Locate the cell with the specified text and output its (x, y) center coordinate. 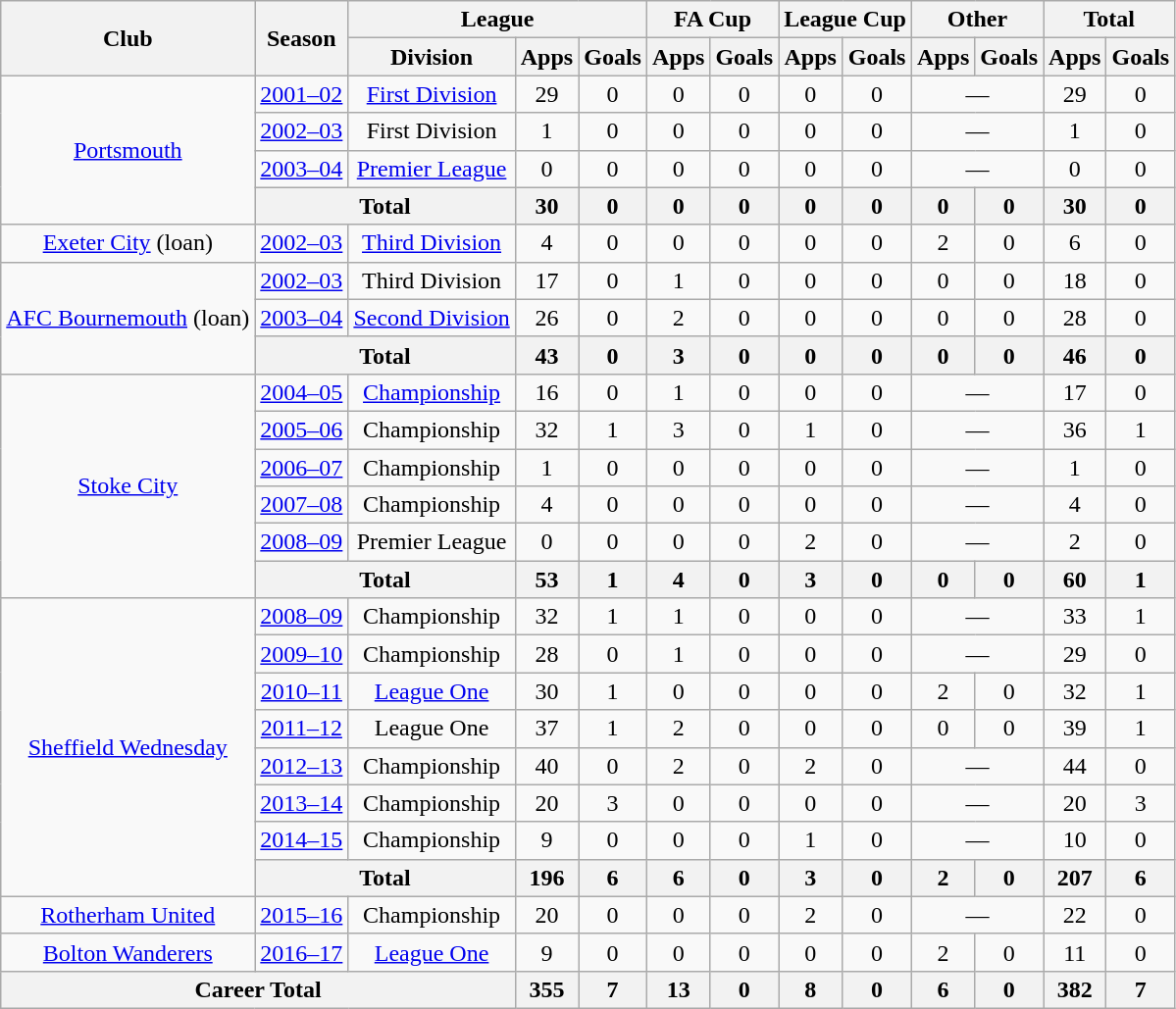
355 (546, 989)
2001–02 (302, 94)
2004–05 (302, 392)
2009–10 (302, 654)
10 (1075, 840)
33 (1075, 617)
196 (546, 878)
AFC Bournemouth (loan) (128, 318)
2014–15 (302, 840)
44 (1075, 766)
Second Division (432, 318)
Season (302, 38)
2015–16 (302, 915)
53 (546, 580)
2011–12 (302, 729)
207 (1075, 878)
Rotherham United (128, 915)
46 (1075, 355)
37 (546, 729)
39 (1075, 729)
8 (810, 989)
2012–13 (302, 766)
382 (1075, 989)
Club (128, 38)
2013–14 (302, 803)
Sheffield Wednesday (128, 747)
2006–07 (302, 468)
18 (1075, 280)
Bolton Wanderers (128, 952)
40 (546, 766)
Other (977, 20)
Stoke City (128, 485)
36 (1075, 429)
2007–08 (302, 505)
22 (1075, 915)
13 (678, 989)
Exeter City (loan) (128, 243)
Career Total (259, 989)
43 (546, 355)
2016–17 (302, 952)
League Cup (845, 20)
2005–06 (302, 429)
60 (1075, 580)
FA Cup (712, 20)
2010–11 (302, 691)
Division (432, 57)
League (498, 20)
16 (546, 392)
11 (1075, 952)
26 (546, 318)
Portsmouth (128, 150)
